Find where the given text appears and provide that cell's center as (x, y) coordinate. 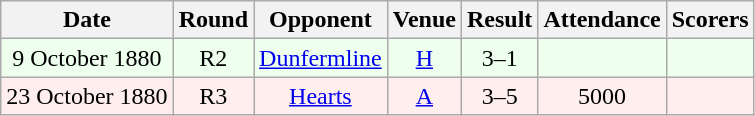
5000 (602, 96)
3–1 (499, 58)
Scorers (710, 20)
Round (213, 20)
Hearts (321, 96)
A (424, 96)
Date (87, 20)
R3 (213, 96)
Dunfermline (321, 58)
9 October 1880 (87, 58)
Attendance (602, 20)
Opponent (321, 20)
3–5 (499, 96)
Result (499, 20)
R2 (213, 58)
23 October 1880 (87, 96)
H (424, 58)
Venue (424, 20)
